Scan for the cell matching the given text and deliver its (x, y) coordinate at center. 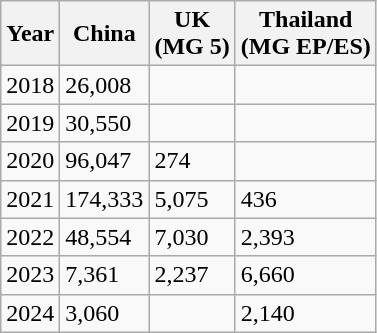
174,333 (104, 199)
436 (306, 199)
2022 (30, 237)
UK(MG 5) (192, 34)
6,660 (306, 275)
Year (30, 34)
Thailand(MG EP/ES) (306, 34)
2024 (30, 313)
2020 (30, 161)
26,008 (104, 85)
2,237 (192, 275)
274 (192, 161)
China (104, 34)
48,554 (104, 237)
2023 (30, 275)
7,030 (192, 237)
7,361 (104, 275)
2,140 (306, 313)
2019 (30, 123)
96,047 (104, 161)
3,060 (104, 313)
5,075 (192, 199)
30,550 (104, 123)
2021 (30, 199)
2018 (30, 85)
2,393 (306, 237)
